Identify which cell holds the provided text, then report its (x, y) central coordinate. 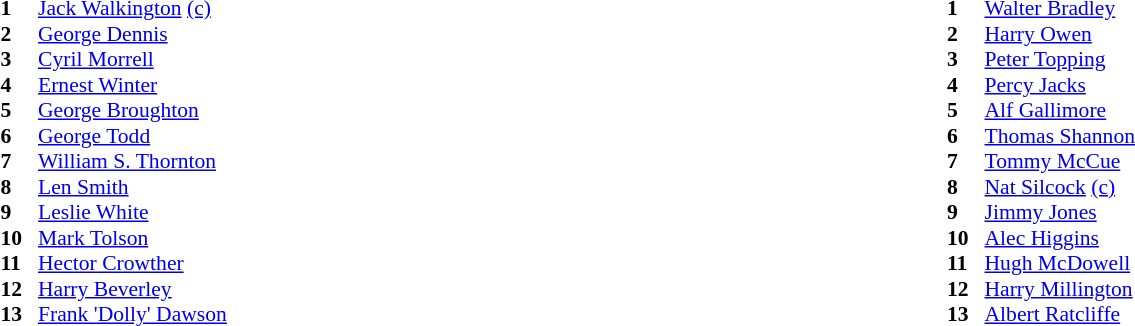
Hugh McDowell (1059, 263)
Jimmy Jones (1059, 213)
Harry Millington (1059, 289)
Tommy McCue (1059, 161)
Nat Silcock (c) (1059, 187)
George Broughton (132, 111)
Percy Jacks (1059, 85)
Len Smith (132, 187)
Cyril Morrell (132, 59)
Peter Topping (1059, 59)
Leslie White (132, 213)
Mark Tolson (132, 238)
Hector Crowther (132, 263)
Harry Beverley (132, 289)
George Todd (132, 136)
Alec Higgins (1059, 238)
George Dennis (132, 34)
Ernest Winter (132, 85)
William S. Thornton (132, 161)
Alf Gallimore (1059, 111)
Thomas Shannon (1059, 136)
Harry Owen (1059, 34)
